Provide the (X, Y) coordinate of the cell's center where the given text is located.  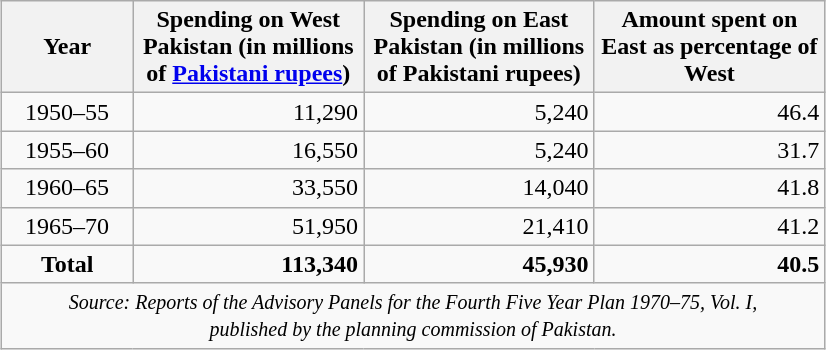
Year (67, 47)
Amount spent on East as percentage of West (710, 47)
40.5 (710, 264)
31.7 (710, 150)
1955–60 (67, 150)
Total (67, 264)
46.4 (710, 112)
113,340 (248, 264)
41.8 (710, 188)
Spending on East Pakistan (in millions of Pakistani rupees) (480, 47)
33,550 (248, 188)
Source: Reports of the Advisory Panels for the Fourth Five Year Plan 1970–75, Vol. I, published by the planning commission of Pakistan. (413, 316)
Spending on West Pakistan (in millions of Pakistani rupees) (248, 47)
1950–55 (67, 112)
1965–70 (67, 226)
51,950 (248, 226)
1960–65 (67, 188)
11,290 (248, 112)
16,550 (248, 150)
21,410 (480, 226)
14,040 (480, 188)
41.2 (710, 226)
45,930 (480, 264)
